Return [x, y] of the center of cell containing provided text 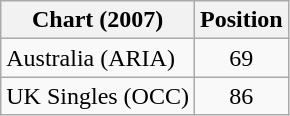
Position [241, 20]
Australia (ARIA) [98, 58]
86 [241, 96]
UK Singles (OCC) [98, 96]
Chart (2007) [98, 20]
69 [241, 58]
